Return [x, y] of the center of cell containing provided text 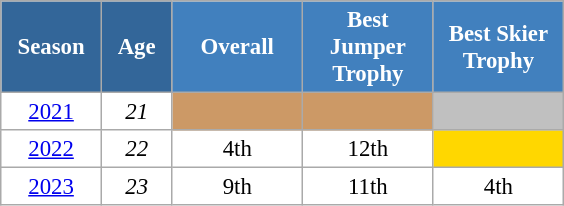
9th [238, 187]
Age [136, 47]
2021 [52, 112]
23 [136, 187]
11th [368, 187]
Best JumperTrophy [368, 47]
Season [52, 47]
2022 [52, 149]
2023 [52, 187]
12th [368, 149]
Overall [238, 47]
22 [136, 149]
21 [136, 112]
Best SkierTrophy [498, 47]
